Scan for the cell matching the given text and deliver its [X, Y] coordinate at center. 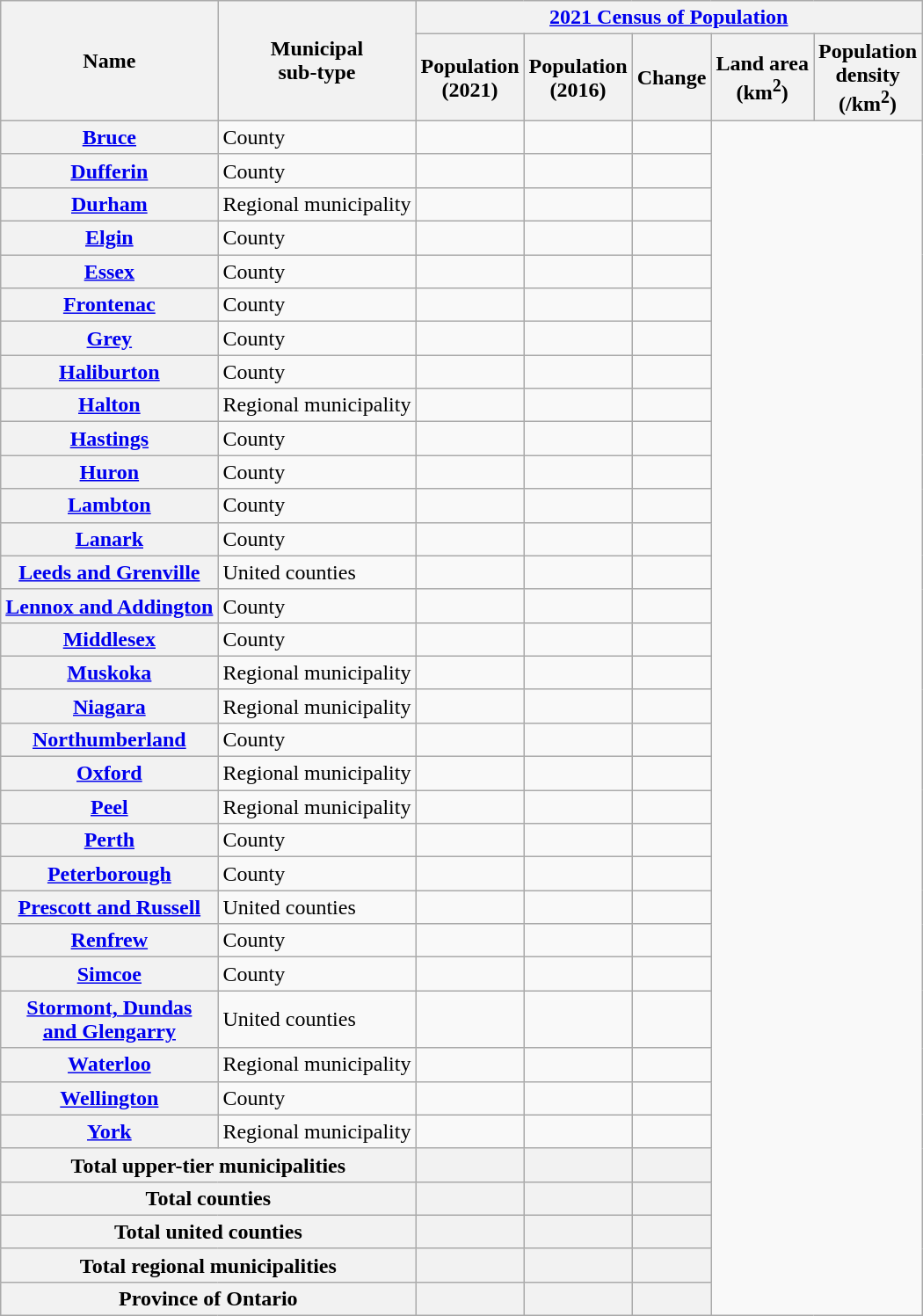
Stormont, Dundasand Glengarry [109, 1020]
Dufferin [109, 171]
Lambton [109, 505]
Name [109, 62]
Total counties [208, 1198]
Halton [109, 405]
Population(2021) [469, 77]
York [109, 1131]
Prescott and Russell [109, 907]
Waterloo [109, 1065]
Wellington [109, 1098]
Total regional municipalities [208, 1265]
Population(2016) [578, 77]
Municipalsub-type [316, 62]
Lennox and Addington [109, 606]
Muskoka [109, 673]
Elgin [109, 238]
Province of Ontario [208, 1298]
Huron [109, 472]
Bruce [109, 137]
Haliburton [109, 372]
Lanark [109, 539]
Simcoe [109, 974]
Populationdensity(/km2) [868, 77]
Northumberland [109, 739]
Peterborough [109, 874]
Essex [109, 272]
Change [672, 77]
Grey [109, 338]
Middlesex [109, 639]
Total upper-tier municipalities [208, 1165]
Oxford [109, 774]
Peel [109, 807]
Durham [109, 204]
Total united counties [208, 1232]
Hastings [109, 439]
Frontenac [109, 305]
2021 Census of Population [669, 18]
Niagara [109, 706]
Perth [109, 840]
Leeds and Grenville [109, 572]
Renfrew [109, 941]
Land area(km2) [763, 77]
